Pinpoint the cell where the given text exists, returning its [x, y] midpoint coordinate. 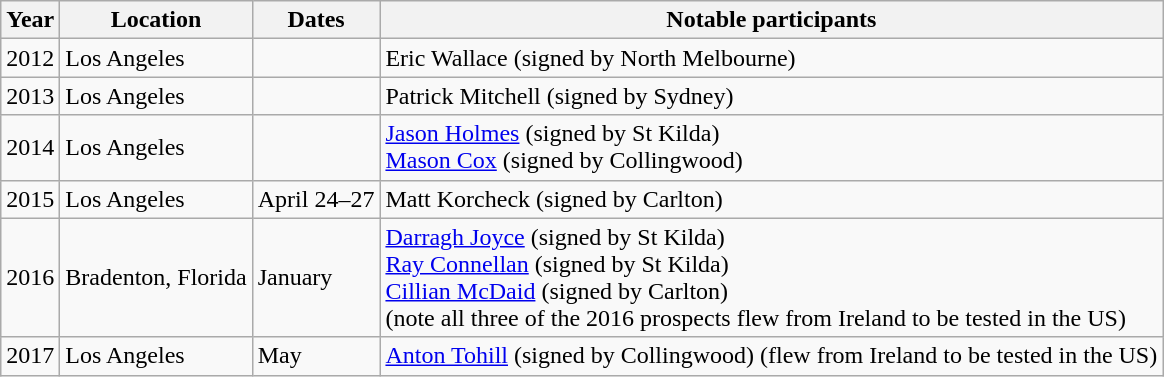
Matt Korcheck (signed by Carlton) [772, 199]
April 24–27 [316, 199]
Notable participants [772, 20]
May [316, 356]
2014 [30, 148]
January [316, 278]
Patrick Mitchell (signed by Sydney) [772, 96]
2017 [30, 356]
2013 [30, 96]
Dates [316, 20]
Bradenton, Florida [156, 278]
2016 [30, 278]
2012 [30, 58]
Jason Holmes (signed by St Kilda)Mason Cox (signed by Collingwood) [772, 148]
2015 [30, 199]
Location [156, 20]
Anton Tohill (signed by Collingwood) (flew from Ireland to be tested in the US) [772, 356]
Year [30, 20]
Eric Wallace (signed by North Melbourne) [772, 58]
